From the cell containing the given text, extract its center point as [X, Y] coordinate. 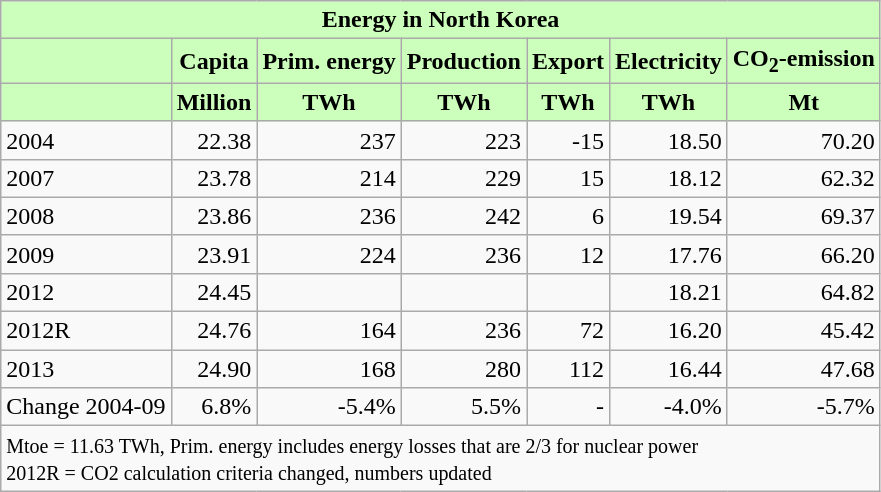
2007 [86, 178]
47.68 [804, 369]
Mt [804, 102]
223 [464, 140]
16.44 [669, 369]
Prim. energy [329, 61]
19.54 [669, 216]
23.91 [214, 254]
Million [214, 102]
214 [329, 178]
Change 2004-09 [86, 407]
237 [329, 140]
-4.0% [669, 407]
12 [568, 254]
112 [568, 369]
2012 [86, 292]
2012R [86, 331]
Capita [214, 61]
242 [464, 216]
Mtoe = 11.63 TWh, Prim. energy includes energy losses that are 2/3 for nuclear power 2012R = CO2 calculation criteria changed, numbers updated [441, 458]
229 [464, 178]
17.76 [669, 254]
18.21 [669, 292]
168 [329, 369]
64.82 [804, 292]
CO2-emission [804, 61]
224 [329, 254]
5.5% [464, 407]
2004 [86, 140]
2008 [86, 216]
-15 [568, 140]
62.32 [804, 178]
24.90 [214, 369]
70.20 [804, 140]
2013 [86, 369]
-5.4% [329, 407]
6.8% [214, 407]
2009 [86, 254]
69.37 [804, 216]
45.42 [804, 331]
280 [464, 369]
164 [329, 331]
22.38 [214, 140]
23.78 [214, 178]
Energy in North Korea [441, 20]
72 [568, 331]
18.50 [669, 140]
Production [464, 61]
-5.7% [804, 407]
Electricity [669, 61]
18.12 [669, 178]
15 [568, 178]
6 [568, 216]
24.45 [214, 292]
66.20 [804, 254]
24.76 [214, 331]
- [568, 407]
Export [568, 61]
16.20 [669, 331]
23.86 [214, 216]
